Search for the cell housing the specified text and yield its [x, y] center coordinate. 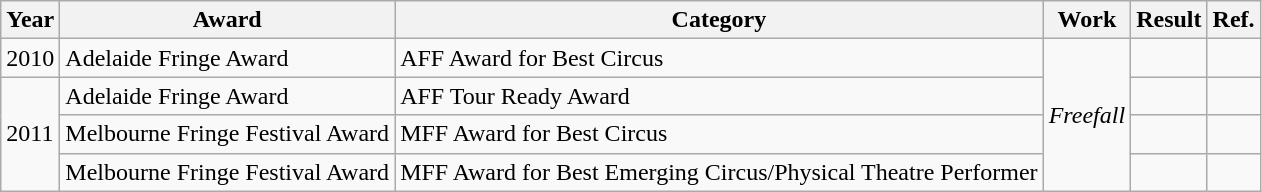
Category [720, 20]
AFF Tour Ready Award [720, 96]
Work [1086, 20]
Award [228, 20]
Year [30, 20]
Freefall [1086, 115]
MFF Award for Best Emerging Circus/Physical Theatre Performer [720, 172]
AFF Award for Best Circus [720, 58]
MFF Award for Best Circus [720, 134]
Result [1169, 20]
2010 [30, 58]
2011 [30, 134]
Ref. [1234, 20]
